Determine the [X, Y] coordinate at the center of the cell enclosing the given text.  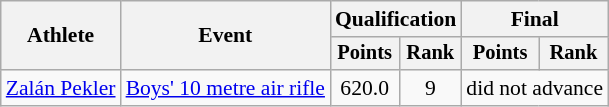
Boys' 10 metre air rifle [226, 88]
Zalán Pekler [61, 88]
Qualification [396, 19]
9 [430, 88]
620.0 [364, 88]
did not advance [534, 88]
Athlete [61, 36]
Final [534, 19]
Event [226, 36]
